Capture the cell that displays the provided text and extract its (x, y) central coordinate. 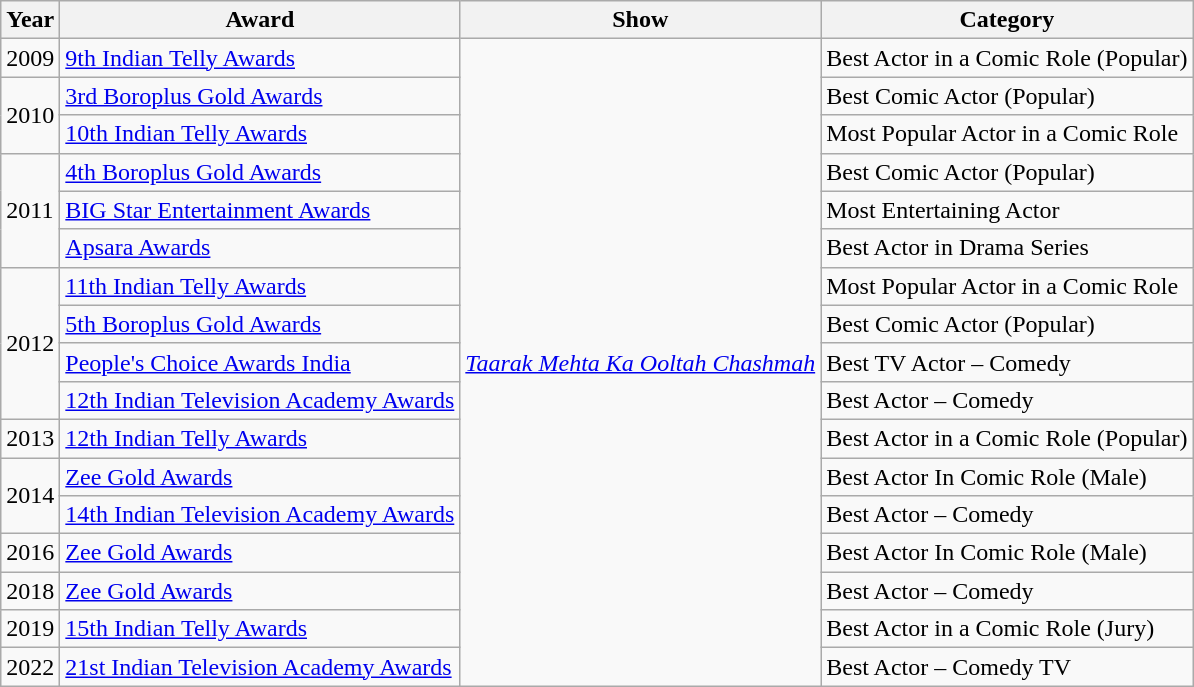
Best TV Actor – Comedy (1007, 362)
2010 (30, 115)
Best Actor in a Comic Role (Jury) (1007, 629)
Show (640, 20)
12th Indian Television Academy Awards (260, 400)
12th Indian Telly Awards (260, 438)
21st Indian Television Academy Awards (260, 667)
15th Indian Telly Awards (260, 629)
Best Actor in Drama Series (1007, 248)
Category (1007, 20)
BIG Star Entertainment Awards (260, 210)
2022 (30, 667)
11th Indian Telly Awards (260, 286)
4th Boroplus Gold Awards (260, 172)
10th Indian Telly Awards (260, 134)
2013 (30, 438)
2009 (30, 58)
14th Indian Television Academy Awards (260, 515)
Award (260, 20)
5th Boroplus Gold Awards (260, 324)
2012 (30, 343)
Year (30, 20)
Apsara Awards (260, 248)
Best Actor – Comedy TV (1007, 667)
People's Choice Awards India (260, 362)
3rd Boroplus Gold Awards (260, 96)
9th Indian Telly Awards (260, 58)
Most Entertaining Actor (1007, 210)
Taarak Mehta Ka Ooltah Chashmah (640, 362)
2014 (30, 496)
2019 (30, 629)
2018 (30, 591)
2016 (30, 553)
2011 (30, 210)
